For the text-containing cell, return its midpoint in [X, Y] coordinate format. 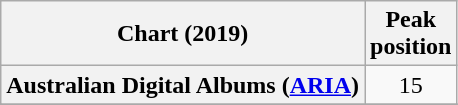
Peakposition [411, 34]
Australian Digital Albums (ARIA) [183, 85]
15 [411, 85]
Chart (2019) [183, 34]
